Capture the cell that displays the provided text and extract its (X, Y) central coordinate. 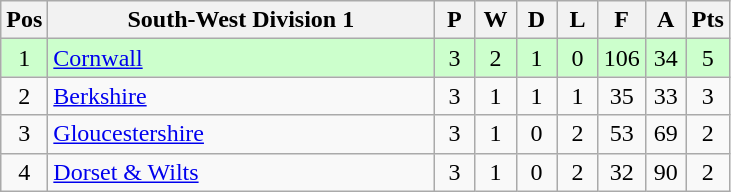
33 (666, 96)
69 (666, 134)
35 (622, 96)
L (578, 20)
53 (622, 134)
106 (622, 58)
South-West Division 1 (241, 20)
5 (708, 58)
F (622, 20)
Cornwall (241, 58)
4 (24, 172)
Gloucestershire (241, 134)
D (536, 20)
90 (666, 172)
32 (622, 172)
W (496, 20)
A (666, 20)
Dorset & Wilts (241, 172)
34 (666, 58)
Pts (708, 20)
Pos (24, 20)
Berkshire (241, 96)
P (454, 20)
